For the text-containing cell, return its midpoint in (X, Y) coordinate format. 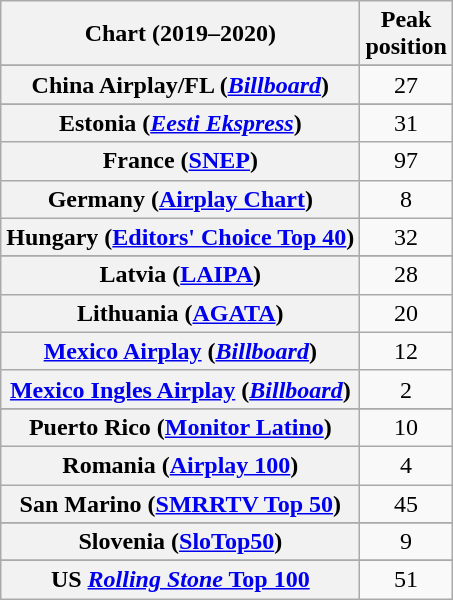
Germany (Airplay Chart) (180, 199)
Estonia (Eesti Ekspress) (180, 123)
12 (406, 351)
Mexico Airplay (Billboard) (180, 351)
8 (406, 199)
China Airplay/FL (Billboard) (180, 85)
Chart (2019–2020) (180, 34)
Slovenia (SloTop50) (180, 542)
Hungary (Editors' Choice Top 40) (180, 237)
27 (406, 85)
2 (406, 389)
Puerto Rico (Monitor Latino) (180, 427)
Peakposition (406, 34)
Latvia (LAIPA) (180, 275)
28 (406, 275)
4 (406, 465)
10 (406, 427)
45 (406, 503)
20 (406, 313)
US Rolling Stone Top 100 (180, 580)
9 (406, 542)
32 (406, 237)
Lithuania (AGATA) (180, 313)
France (SNEP) (180, 161)
51 (406, 580)
31 (406, 123)
Mexico Ingles Airplay (Billboard) (180, 389)
Romania (Airplay 100) (180, 465)
San Marino (SMRRTV Top 50) (180, 503)
97 (406, 161)
